Return [X, Y] of the center of cell containing provided text 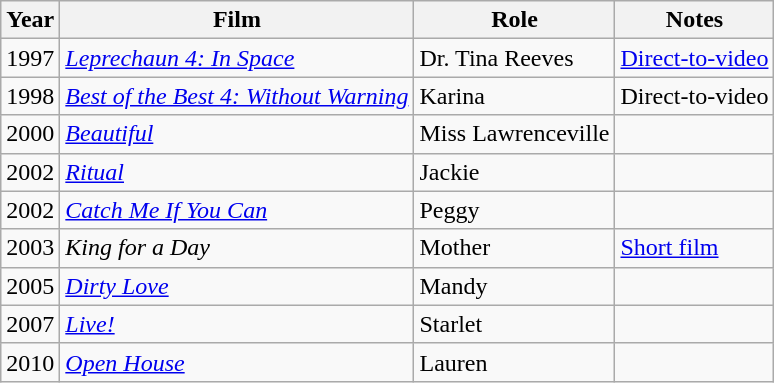
Mandy [514, 286]
2010 [30, 362]
1998 [30, 96]
King for a Day [237, 248]
2003 [30, 248]
Mother [514, 248]
Jackie [514, 172]
Live! [237, 324]
Leprechaun 4: In Space [237, 58]
Peggy [514, 210]
Catch Me If You Can [237, 210]
Dr. Tina Reeves [514, 58]
Miss Lawrenceville [514, 134]
Lauren [514, 362]
Ritual [237, 172]
Dirty Love [237, 286]
Karina [514, 96]
2007 [30, 324]
Year [30, 20]
2005 [30, 286]
Role [514, 20]
Beautiful [237, 134]
Best of the Best 4: Without Warning [237, 96]
1997 [30, 58]
Starlet [514, 324]
Film [237, 20]
Short film [694, 248]
Notes [694, 20]
Open House [237, 362]
2000 [30, 134]
